Return (X, Y) of the center of cell containing provided text 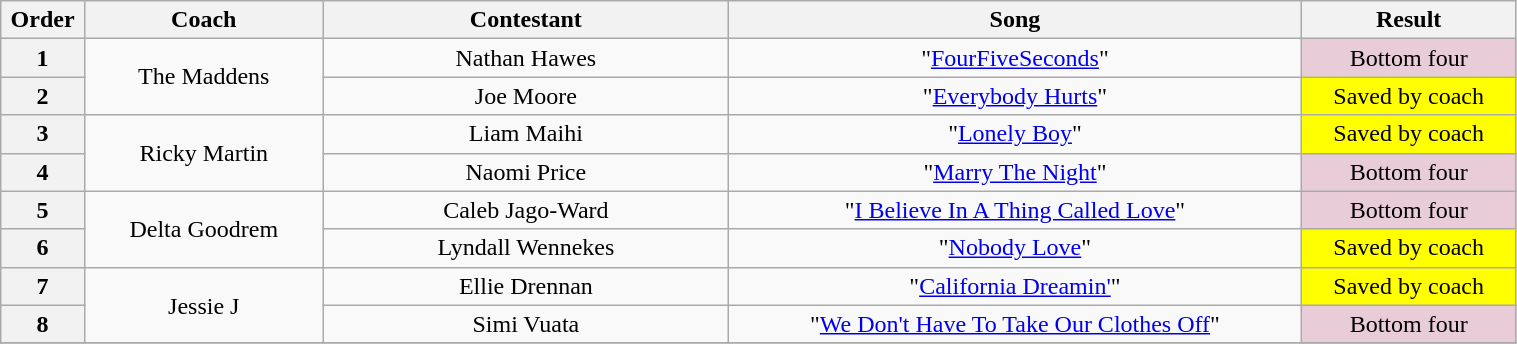
1 (43, 58)
Jessie J (204, 305)
"FourFiveSeconds" (1016, 58)
8 (43, 324)
"I Believe In A Thing Called Love" (1016, 210)
The Maddens (204, 77)
"Everybody Hurts" (1016, 96)
2 (43, 96)
Simi Vuata (526, 324)
"Marry The Night" (1016, 172)
7 (43, 286)
Result (1408, 20)
"We Don't Have To Take Our Clothes Off" (1016, 324)
Song (1016, 20)
Joe Moore (526, 96)
Coach (204, 20)
6 (43, 248)
Caleb Jago-Ward (526, 210)
3 (43, 134)
"Nobody Love" (1016, 248)
Ricky Martin (204, 153)
Liam Maihi (526, 134)
Naomi Price (526, 172)
"California Dreamin'" (1016, 286)
"Lonely Boy" (1016, 134)
Order (43, 20)
Ellie Drennan (526, 286)
4 (43, 172)
Delta Goodrem (204, 229)
5 (43, 210)
Nathan Hawes (526, 58)
Contestant (526, 20)
Lyndall Wennekes (526, 248)
